Locate the cell with the specified text and output its (x, y) center coordinate. 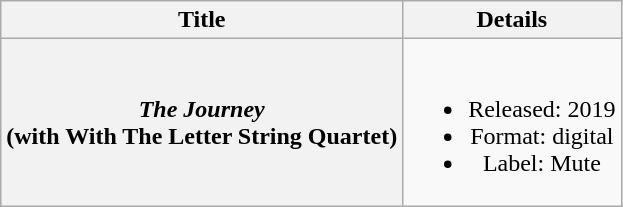
Released: 2019Format: digitalLabel: Mute (512, 122)
The Journey (with With The Letter String Quartet) (202, 122)
Details (512, 20)
Title (202, 20)
